For the text-containing cell, return its midpoint in [x, y] coordinate format. 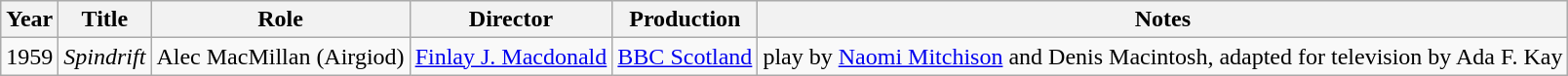
Role [281, 19]
Production [685, 19]
Year [29, 19]
play by Naomi Mitchison and Denis Macintosh, adapted for television by Ada F. Kay [1162, 57]
Finlay J. Macdonald [511, 57]
Title [105, 19]
1959 [29, 57]
Director [511, 19]
Notes [1162, 19]
BBC Scotland [685, 57]
Spindrift [105, 57]
Alec MacMillan (Airgiod) [281, 57]
